Find where the given text appears and provide that cell's center as (x, y) coordinate. 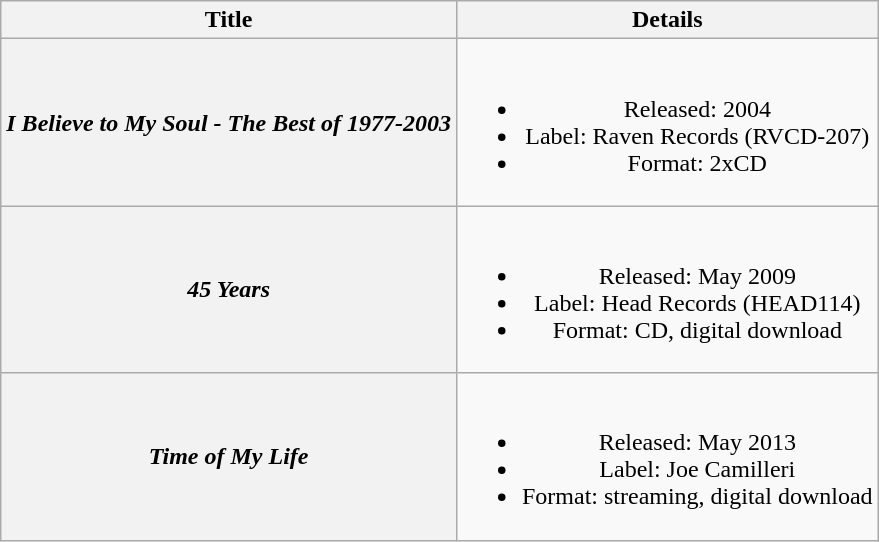
Released: May 2009Label: Head Records (HEAD114)Format: CD, digital download (667, 290)
I Believe to My Soul - The Best of 1977-2003 (229, 122)
Released: May 2013Label: Joe CamilleriFormat: streaming, digital download (667, 456)
Title (229, 20)
45 Years (229, 290)
Details (667, 20)
Time of My Life (229, 456)
Released: 2004Label: Raven Records (RVCD-207)Format: 2xCD (667, 122)
